Determine the [x, y] coordinate at the center of the cell enclosing the given text.  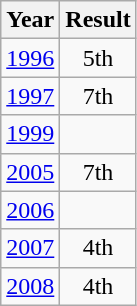
1999 [30, 134]
Year [30, 20]
2008 [30, 286]
Result [98, 20]
5th [98, 58]
2006 [30, 210]
2005 [30, 172]
1997 [30, 96]
1996 [30, 58]
2007 [30, 248]
